Capture the cell that displays the provided text and extract its [x, y] central coordinate. 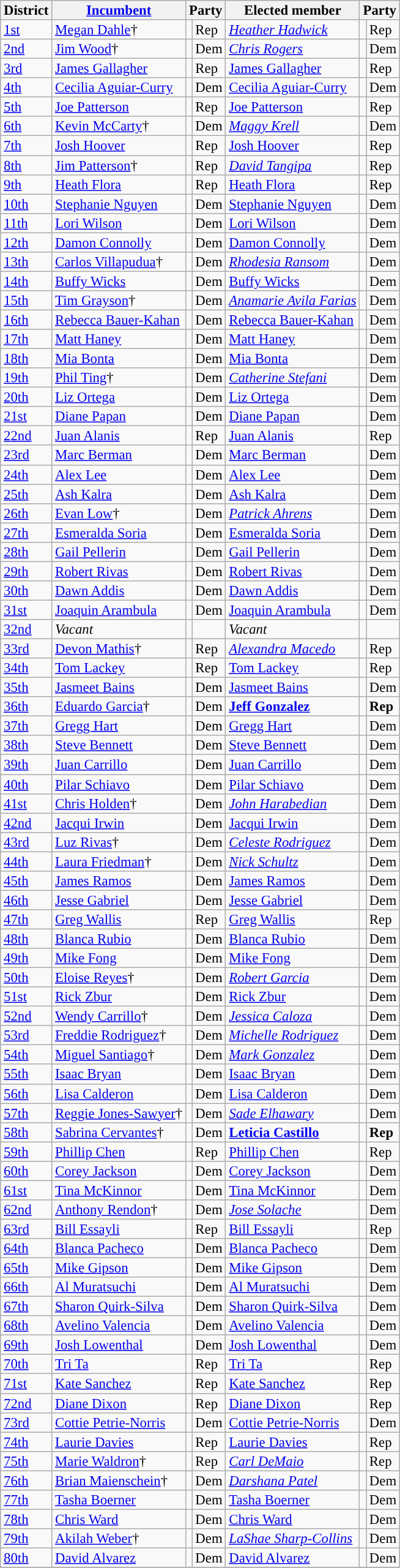
51st [26, 997]
Anamarie Avila Farias [292, 301]
44th [26, 861]
Wendy Carrillo† [119, 1016]
70th [26, 1364]
Sade Elhawary [292, 1113]
58th [26, 1132]
30th [26, 591]
20th [26, 397]
Celeste Rodriguez [292, 842]
66th [26, 1287]
32nd [26, 629]
Megan Dahle† [119, 30]
40th [26, 784]
61st [26, 1190]
8th [26, 165]
9th [26, 184]
13th [26, 262]
Phil Ting† [119, 378]
53rd [26, 1035]
75th [26, 1461]
Maggy Krell [292, 126]
Anthony Rendon† [119, 1210]
25th [26, 494]
76th [26, 1480]
Rhodesia Ransom [292, 262]
17th [26, 339]
57th [26, 1113]
5th [26, 107]
74th [26, 1442]
62nd [26, 1210]
Tim Grayson† [119, 301]
72nd [26, 1403]
73rd [26, 1422]
Jeff Gonzalez [292, 707]
Sabrina Cervantes† [119, 1132]
4th [26, 88]
35th [26, 688]
Carl DeMaio [292, 1461]
37th [26, 726]
34th [26, 668]
Carlos Villapudua† [119, 262]
67th [26, 1307]
Devon Mathis† [119, 649]
Elected member [292, 10]
Darshana Patel [292, 1480]
68th [26, 1326]
54th [26, 1055]
Kevin McCarty† [119, 126]
Eloise Reyes† [119, 978]
14th [26, 281]
71st [26, 1384]
42nd [26, 823]
Evan Low† [119, 513]
2nd [26, 49]
27th [26, 533]
69th [26, 1345]
16th [26, 320]
47th [26, 920]
33rd [26, 649]
Reggie Jones-Sawyer† [119, 1113]
29th [26, 571]
28th [26, 552]
48th [26, 939]
38th [26, 746]
10th [26, 204]
Nick Schultz [292, 861]
Jim Wood† [119, 49]
Luz Rivas† [119, 842]
26th [26, 513]
43rd [26, 842]
45th [26, 881]
15th [26, 301]
21st [26, 416]
Jose Solache [292, 1210]
Jessica Caloza [292, 1016]
50th [26, 978]
Leticia Castillo [292, 1132]
Michelle Rodriguez [292, 1035]
31st [26, 610]
Jim Patterson† [119, 165]
John Harabedian [292, 803]
78th [26, 1519]
36th [26, 707]
Catherine Stefani [292, 378]
Heather Hadwick [292, 30]
39th [26, 765]
Freddie Rodriguez† [119, 1035]
6th [26, 126]
Mark Gonzalez [292, 1055]
24th [26, 475]
22nd [26, 436]
7th [26, 146]
49th [26, 958]
18th [26, 359]
Laura Friedman† [119, 861]
64th [26, 1248]
Incumbent [119, 10]
59th [26, 1152]
Miguel Santiago† [119, 1055]
65th [26, 1268]
12th [26, 242]
Akilah Weber† [119, 1539]
Brian Maienschein† [119, 1480]
60th [26, 1171]
46th [26, 900]
Eduardo Garcia† [119, 707]
63rd [26, 1229]
3rd [26, 69]
1st [26, 30]
Robert Garcia [292, 978]
11th [26, 223]
79th [26, 1539]
80th [26, 1558]
LaShae Sharp-Collins [292, 1539]
77th [26, 1500]
55th [26, 1075]
Chris Holden† [119, 803]
23rd [26, 456]
Patrick Ahrens [292, 513]
Chris Rogers [292, 49]
19th [26, 378]
41st [26, 803]
David Tangipa [292, 165]
District [26, 10]
Alexandra Macedo [292, 649]
Marie Waldron† [119, 1461]
56th [26, 1093]
52nd [26, 1016]
